Provide the [X, Y] coordinate of the cell's center where the given text is located.  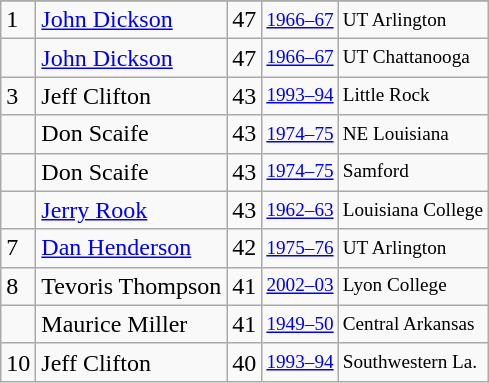
Lyon College [412, 286]
7 [18, 248]
1975–76 [300, 248]
UT Chattanooga [412, 58]
Southwestern La. [412, 362]
2002–03 [300, 286]
NE Louisiana [412, 134]
1962–63 [300, 210]
3 [18, 96]
1 [18, 20]
Dan Henderson [132, 248]
40 [244, 362]
42 [244, 248]
Jerry Rook [132, 210]
Maurice Miller [132, 324]
8 [18, 286]
1949–50 [300, 324]
Little Rock [412, 96]
Samford [412, 172]
Louisiana College [412, 210]
Central Arkansas [412, 324]
10 [18, 362]
Tevoris Thompson [132, 286]
